Detect which cell encompasses the target text, then output its (x, y) center coordinate. 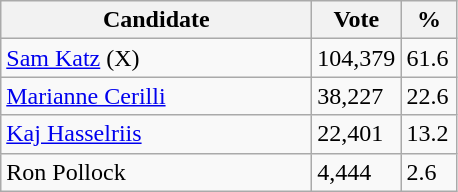
% (429, 20)
Sam Katz (X) (156, 58)
22.6 (429, 96)
61.6 (429, 58)
13.2 (429, 134)
Marianne Cerilli (156, 96)
104,379 (356, 58)
4,444 (356, 172)
Candidate (156, 20)
38,227 (356, 96)
Vote (356, 20)
2.6 (429, 172)
Ron Pollock (156, 172)
22,401 (356, 134)
Kaj Hasselriis (156, 134)
